Provide the [x, y] coordinate of the cell's center where the given text is located.  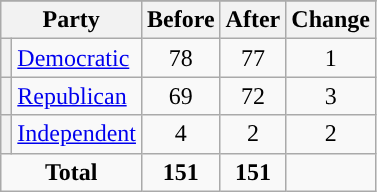
77 [253, 58]
78 [180, 58]
Total [72, 172]
Before [180, 20]
3 [331, 96]
Change [331, 20]
After [253, 20]
Independent [77, 134]
Democratic [77, 58]
72 [253, 96]
Party [72, 20]
Republican [77, 96]
69 [180, 96]
4 [180, 134]
1 [331, 58]
